Find where the given text appears and provide that cell's center as [x, y] coordinate. 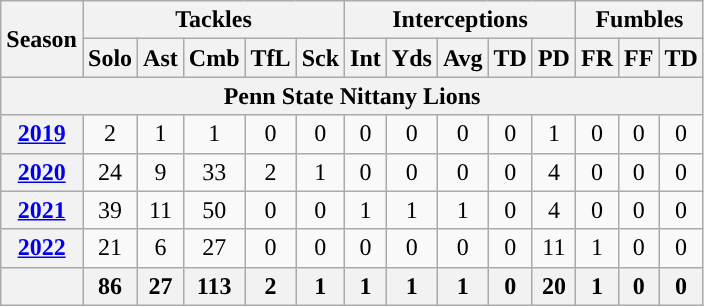
Cmb [214, 58]
2020 [42, 172]
24 [110, 172]
Season [42, 39]
Solo [110, 58]
Yds [412, 58]
9 [161, 172]
50 [214, 210]
FF [639, 58]
Penn State Nittany Lions [352, 96]
21 [110, 248]
Fumbles [639, 20]
20 [554, 286]
Avg [462, 58]
PD [554, 58]
2022 [42, 248]
Sck [320, 58]
113 [214, 286]
TfL [270, 58]
2019 [42, 134]
Interceptions [460, 20]
6 [161, 248]
Int [366, 58]
Tackles [213, 20]
33 [214, 172]
2021 [42, 210]
86 [110, 286]
FR [596, 58]
Ast [161, 58]
39 [110, 210]
